Return the [x, y] coordinate for the center point of the cell that contains the specified text.  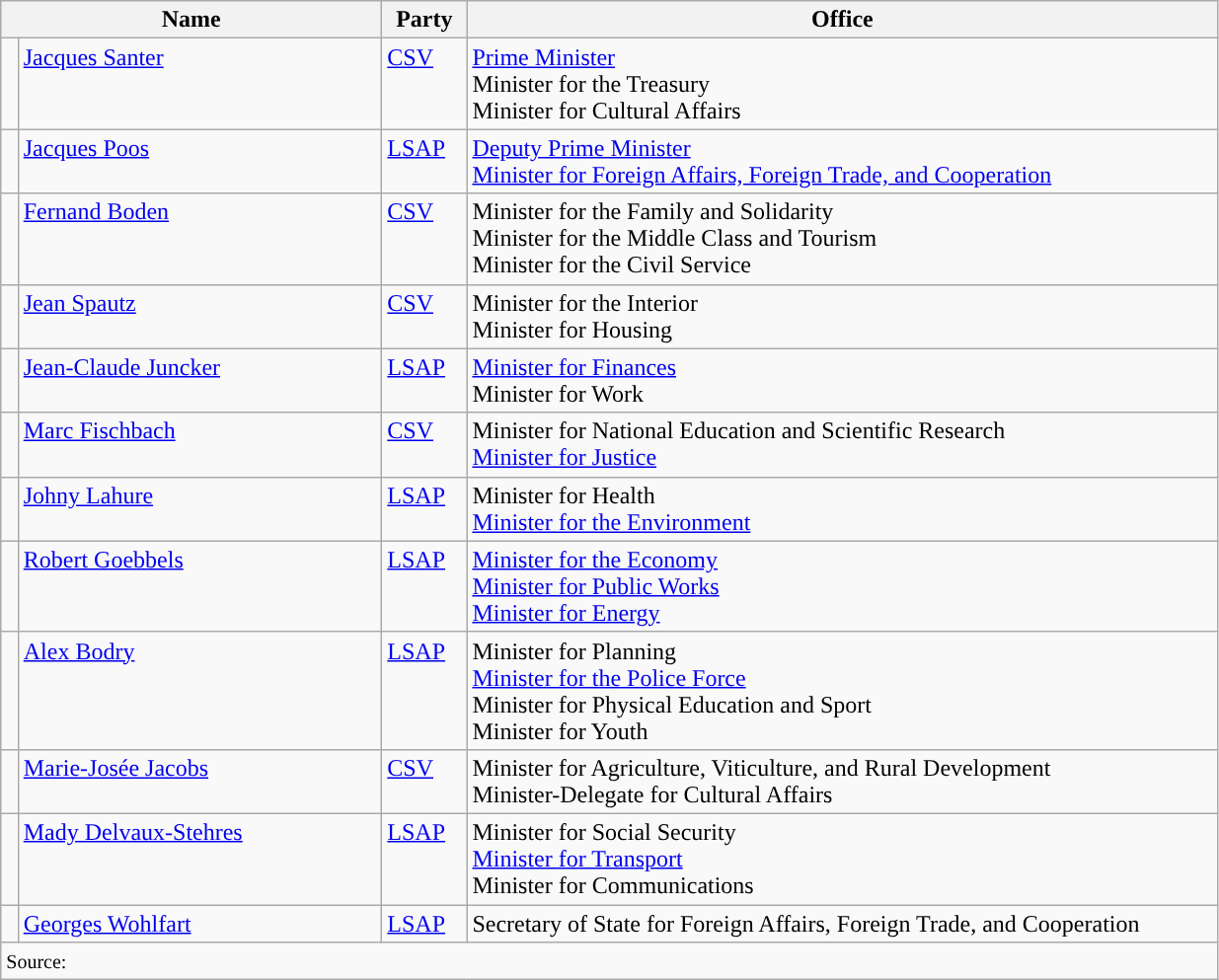
Fernand Boden [199, 239]
Prime Minister Minister for the Treasury Minister for Cultural Affairs [843, 84]
Minister for the Family and Solidarity Minister for the Middle Class and Tourism Minister for the Civil Service [843, 239]
Minister for Finances Minister for Work [843, 381]
Robert Goebbels [199, 586]
Office [843, 20]
Georges Wohlfart [199, 923]
Jacques Poos [199, 162]
Alex Bodry [199, 691]
Minister for Social Security Minister for Transport Minister for Communications [843, 859]
Jean-Claude Juncker [199, 381]
Mady Delvaux-Stehres [199, 859]
Source: [610, 961]
Minister for Health Minister for the Environment [843, 509]
Party [424, 20]
Minister for Planning Minister for the Police Force Minister for Physical Education and Sport Minister for Youth [843, 691]
Marie-Josée Jacobs [199, 782]
Name [191, 20]
Deputy Prime Minister Minister for Foreign Affairs, Foreign Trade, and Cooperation [843, 162]
Minister for the Economy Minister for Public Works Minister for Energy [843, 586]
Marc Fischbach [199, 444]
Johny Lahure [199, 509]
Secretary of State for Foreign Affairs, Foreign Trade, and Cooperation [843, 923]
Jean Spautz [199, 316]
Minister for National Education and Scientific Research Minister for Justice [843, 444]
Jacques Santer [199, 84]
Minister for the Interior Minister for Housing [843, 316]
Minister for Agriculture, Viticulture, and Rural Development Minister-Delegate for Cultural Affairs [843, 782]
